From the cell containing the given text, extract its center point as (x, y) coordinate. 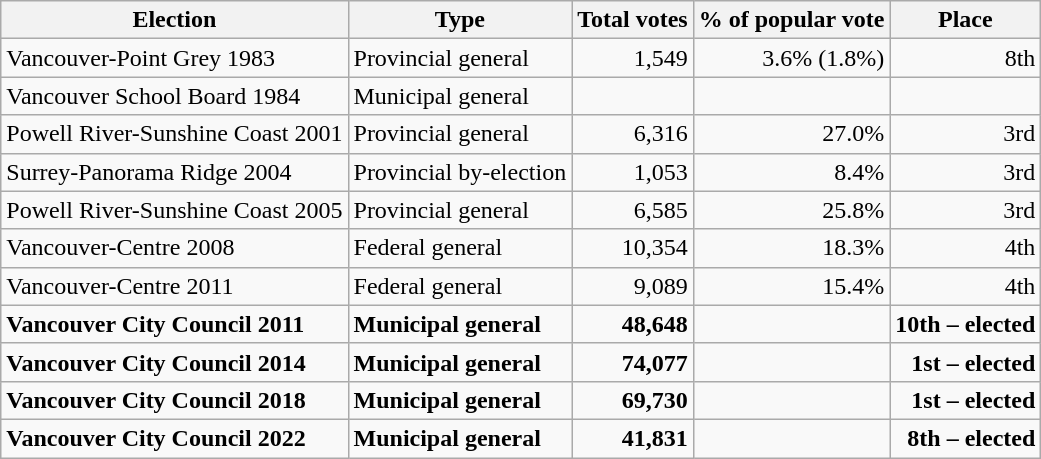
6,316 (633, 134)
10th – elected (966, 324)
Election (174, 20)
Powell River-Sunshine Coast 2005 (174, 210)
Powell River-Sunshine Coast 2001 (174, 134)
41,831 (633, 438)
Vancouver School Board 1984 (174, 96)
Provincial by-election (460, 172)
18.3% (792, 248)
Vancouver-Point Grey 1983 (174, 58)
Vancouver-Centre 2011 (174, 286)
Type (460, 20)
1,053 (633, 172)
3.6% (1.8%) (792, 58)
69,730 (633, 400)
27.0% (792, 134)
Vancouver-Centre 2008 (174, 248)
74,077 (633, 362)
Vancouver City Council 2022 (174, 438)
9,089 (633, 286)
8th (966, 58)
Vancouver City Council 2011 (174, 324)
15.4% (792, 286)
6,585 (633, 210)
Vancouver City Council 2014 (174, 362)
Place (966, 20)
48,648 (633, 324)
Total votes (633, 20)
Vancouver City Council 2018 (174, 400)
8th – elected (966, 438)
Surrey-Panorama Ridge 2004 (174, 172)
25.8% (792, 210)
10,354 (633, 248)
% of popular vote (792, 20)
1,549 (633, 58)
8.4% (792, 172)
